Return the (X, Y) coordinate for the center point of the cell that contains the specified text.  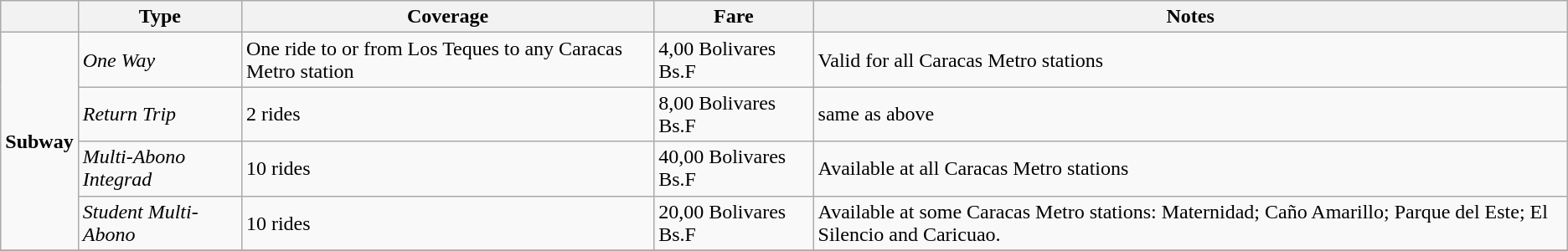
Available at all Caracas Metro stations (1190, 169)
2 rides (447, 114)
20,00 Bolivares Bs.F (734, 223)
same as above (1190, 114)
Multi-Abono Integrad (159, 169)
One Way (159, 60)
Type (159, 17)
Notes (1190, 17)
8,00 Bolivares Bs.F (734, 114)
Fare (734, 17)
One ride to or from Los Teques to any Caracas Metro station (447, 60)
Return Trip (159, 114)
Available at some Caracas Metro stations: Maternidad; Caño Amarillo; Parque del Este; El Silencio and Caricuao. (1190, 223)
Valid for all Caracas Metro stations (1190, 60)
Subway (39, 141)
Coverage (447, 17)
40,00 Bolivares Bs.F (734, 169)
4,00 Bolivares Bs.F (734, 60)
Student Multi-Abono (159, 223)
